Output the (X, Y) coordinate of the center of the cell containing the given text.  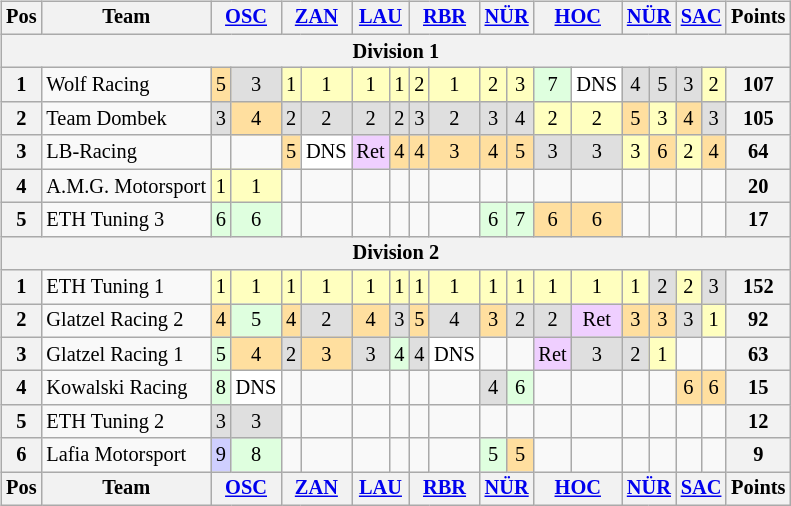
Division 1 (396, 51)
17 (758, 220)
63 (758, 354)
64 (758, 152)
107 (758, 85)
20 (758, 186)
92 (758, 321)
Team Dombek (126, 119)
ETH Tuning 2 (126, 422)
Lafia Motorsport (126, 455)
LB-Racing (126, 152)
152 (758, 287)
A.M.G. Motorsport (126, 186)
15 (758, 388)
Glatzel Racing 2 (126, 321)
Kowalski Racing (126, 388)
12 (758, 422)
105 (758, 119)
Wolf Racing (126, 85)
ETH Tuning 3 (126, 220)
ETH Tuning 1 (126, 287)
Glatzel Racing 1 (126, 354)
Division 2 (396, 253)
